Scan for the cell matching the given text and deliver its [X, Y] coordinate at center. 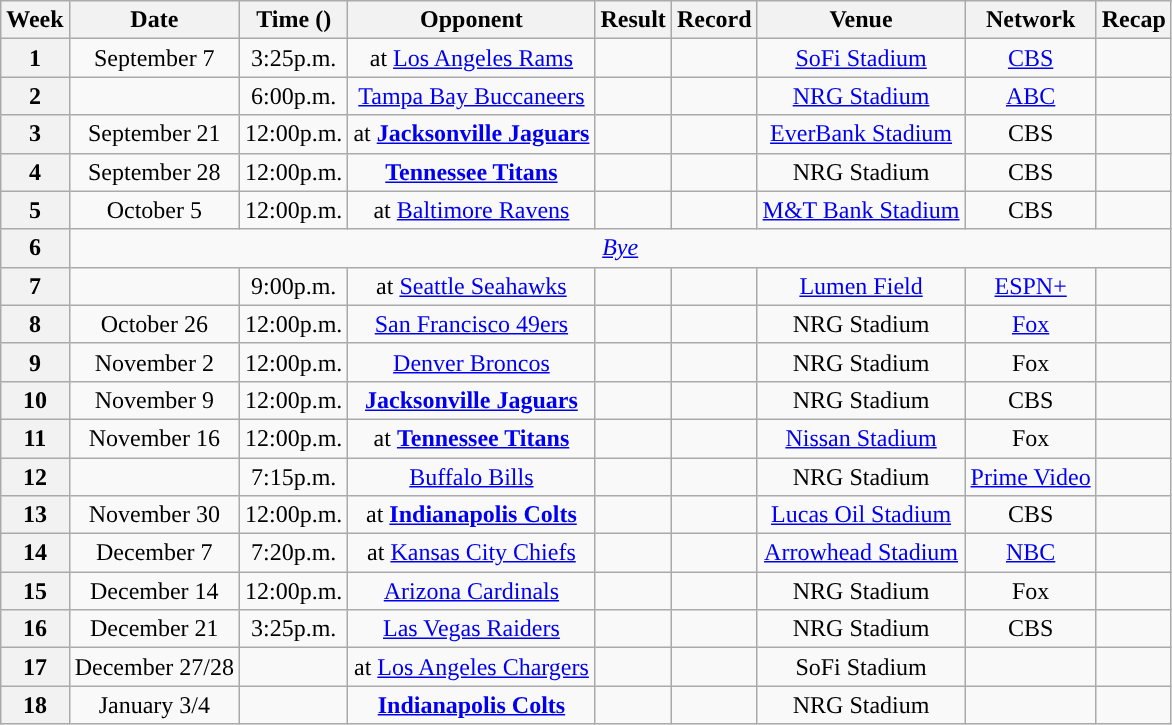
September 28 [154, 172]
18 [35, 705]
Las Vegas Raiders [472, 629]
December 7 [154, 553]
October 5 [154, 210]
San Francisco 49ers [472, 324]
EverBank Stadium [861, 134]
September 21 [154, 134]
Recap [1134, 20]
16 [35, 629]
December 27/28 [154, 667]
10 [35, 400]
Time () [293, 20]
Indianapolis Colts [472, 705]
November 16 [154, 438]
November 30 [154, 515]
at Los Angeles Rams [472, 58]
Tampa Bay Buccaneers [472, 96]
15 [35, 591]
at Indianapolis Colts [472, 515]
NBC [1030, 553]
at Baltimore Ravens [472, 210]
Opponent [472, 20]
Lumen Field [861, 286]
January 3/4 [154, 705]
Record [714, 20]
September 7 [154, 58]
ABC [1030, 96]
Jacksonville Jaguars [472, 400]
6:00p.m. [293, 96]
5 [35, 210]
Bye [620, 248]
Result [633, 20]
Prime Video [1030, 477]
3 [35, 134]
November 9 [154, 400]
9:00p.m. [293, 286]
November 2 [154, 362]
Lucas Oil Stadium [861, 515]
Buffalo Bills [472, 477]
October 26 [154, 324]
1 [35, 58]
7:20p.m. [293, 553]
December 21 [154, 629]
Arizona Cardinals [472, 591]
Venue [861, 20]
17 [35, 667]
at Los Angeles Chargers [472, 667]
14 [35, 553]
ESPN+ [1030, 286]
12 [35, 477]
Network [1030, 20]
11 [35, 438]
Date [154, 20]
at Jacksonville Jaguars [472, 134]
6 [35, 248]
M&T Bank Stadium [861, 210]
at Seattle Seahawks [472, 286]
9 [35, 362]
Denver Broncos [472, 362]
7:15p.m. [293, 477]
4 [35, 172]
at Kansas City Chiefs [472, 553]
7 [35, 286]
at Tennessee Titans [472, 438]
2 [35, 96]
Nissan Stadium [861, 438]
8 [35, 324]
December 14 [154, 591]
Arrowhead Stadium [861, 553]
Week [35, 20]
13 [35, 515]
Tennessee Titans [472, 172]
